Capture the cell that displays the provided text and extract its (x, y) central coordinate. 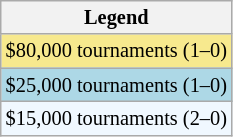
$15,000 tournaments (2–0) (116, 118)
$80,000 tournaments (1–0) (116, 51)
$25,000 tournaments (1–0) (116, 85)
Legend (116, 17)
